For the text-containing cell, return its midpoint in (X, Y) coordinate format. 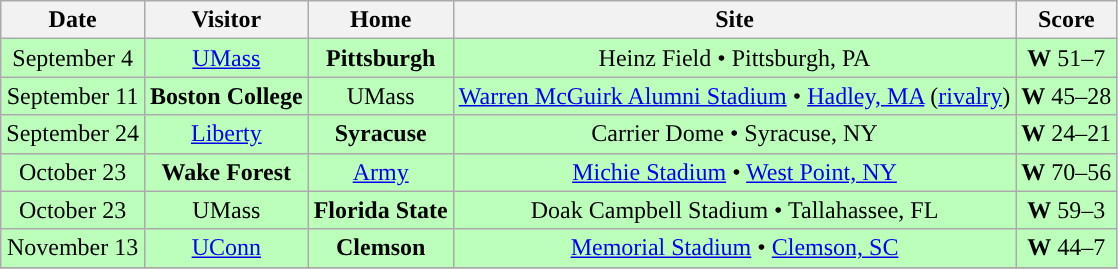
Army (380, 172)
W 44–7 (1066, 248)
September 11 (73, 96)
W 24–21 (1066, 134)
September 4 (73, 58)
Visitor (226, 20)
Liberty (226, 134)
Date (73, 20)
September 24 (73, 134)
Warren McGuirk Alumni Stadium • Hadley, MA (rivalry) (734, 96)
W 51–7 (1066, 58)
Score (1066, 20)
Syracuse (380, 134)
Wake Forest (226, 172)
Home (380, 20)
Doak Campbell Stadium • Tallahassee, FL (734, 210)
Pittsburgh (380, 58)
W 70–56 (1066, 172)
Michie Stadium • West Point, NY (734, 172)
Carrier Dome • Syracuse, NY (734, 134)
Boston College (226, 96)
Heinz Field • Pittsburgh, PA (734, 58)
Memorial Stadium • Clemson, SC (734, 248)
Florida State (380, 210)
Clemson (380, 248)
November 13 (73, 248)
W 59–3 (1066, 210)
W 45–28 (1066, 96)
UConn (226, 248)
Site (734, 20)
